Identify which cell holds the provided text, then report its [X, Y] central coordinate. 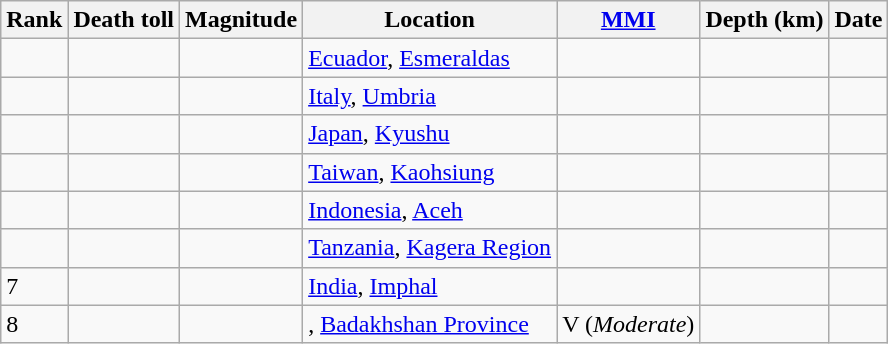
Ecuador, Esmeraldas [430, 58]
8 [34, 324]
Death toll [124, 20]
Taiwan, Kaohsiung [430, 172]
India, Imphal [430, 286]
Japan, Kyushu [430, 134]
, Badakhshan Province [430, 324]
Depth (km) [764, 20]
Indonesia, Aceh [430, 210]
Location [430, 20]
Italy, Umbria [430, 96]
Magnitude [242, 20]
Date [858, 20]
Tanzania, Kagera Region [430, 248]
7 [34, 286]
Rank [34, 20]
MMI [628, 20]
V (Moderate) [628, 324]
